Detect which cell encompasses the target text, then output its (x, y) center coordinate. 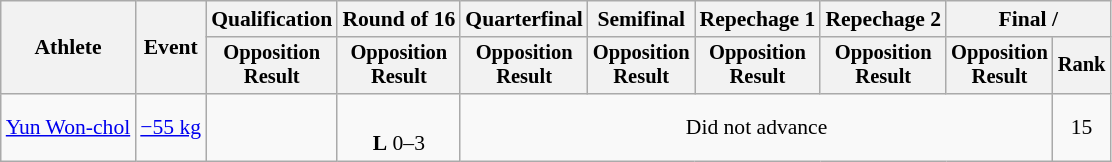
Final / (1028, 19)
Repechage 1 (758, 19)
Yun Won-chol (68, 128)
−55 kg (170, 128)
L 0–3 (398, 128)
15 (1082, 128)
Event (170, 48)
Quarterfinal (524, 19)
Semifinal (642, 19)
Rank (1082, 66)
Athlete (68, 48)
Qualification (272, 19)
Did not advance (756, 128)
Repechage 2 (883, 19)
Round of 16 (398, 19)
